For the text-containing cell, return its midpoint in (X, Y) coordinate format. 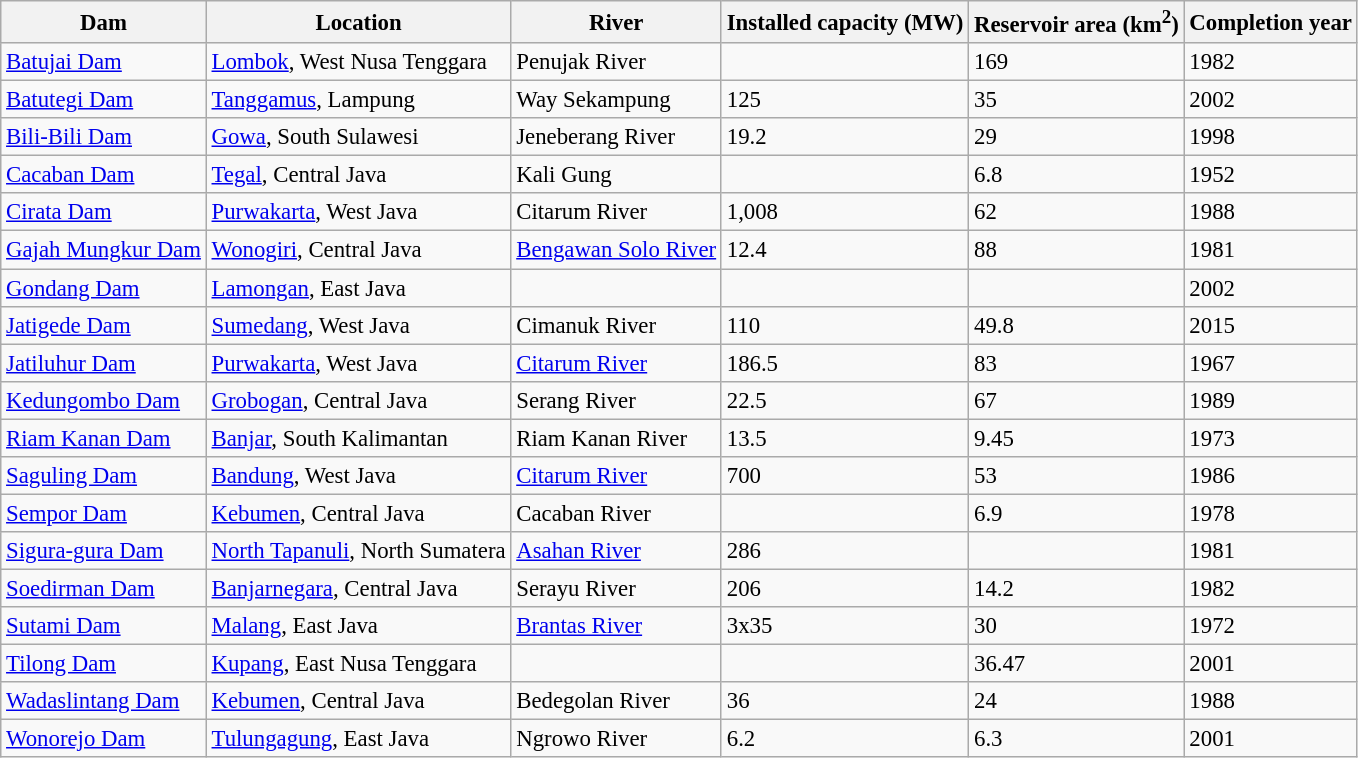
Kali Gung (616, 175)
Tilong Dam (104, 664)
Kupang, East Nusa Tenggara (358, 664)
1967 (1270, 363)
Wonogiri, Central Java (358, 250)
Jatiluhur Dam (104, 363)
Saguling Dam (104, 476)
Gondang Dam (104, 288)
Gajah Mungkur Dam (104, 250)
Cacaban River (616, 513)
Penujak River (616, 62)
Location (358, 22)
Lombok, West Nusa Tenggara (358, 62)
36.47 (1076, 664)
13.5 (844, 438)
Reservoir area (km2) (1076, 22)
186.5 (844, 363)
1978 (1270, 513)
Bandung, West Java (358, 476)
Grobogan, Central Java (358, 400)
169 (1076, 62)
Kedungombo Dam (104, 400)
Batujai Dam (104, 62)
Bili-Bili Dam (104, 137)
700 (844, 476)
Gowa, South Sulawesi (358, 137)
Wadaslintang Dam (104, 701)
Riam Kanan Dam (104, 438)
1998 (1270, 137)
30 (1076, 626)
19.2 (844, 137)
125 (844, 100)
Jatigede Dam (104, 325)
Bengawan Solo River (616, 250)
Tanggamus, Lampung (358, 100)
Completion year (1270, 22)
9.45 (1076, 438)
North Tapanuli, North Sumatera (358, 551)
1952 (1270, 175)
67 (1076, 400)
1989 (1270, 400)
Cacaban Dam (104, 175)
12.4 (844, 250)
53 (1076, 476)
1,008 (844, 213)
Batutegi Dam (104, 100)
83 (1076, 363)
Tegal, Central Java (358, 175)
Lamongan, East Java (358, 288)
1972 (1270, 626)
49.8 (1076, 325)
1986 (1270, 476)
62 (1076, 213)
Brantas River (616, 626)
Cirata Dam (104, 213)
Riam Kanan River (616, 438)
35 (1076, 100)
Banjarnegara, Central Java (358, 588)
24 (1076, 701)
29 (1076, 137)
Jeneberang River (616, 137)
Installed capacity (MW) (844, 22)
Serang River (616, 400)
6.9 (1076, 513)
Wonorejo Dam (104, 739)
286 (844, 551)
6.3 (1076, 739)
Way Sekampung (616, 100)
Sutami Dam (104, 626)
88 (1076, 250)
110 (844, 325)
6.8 (1076, 175)
Sempor Dam (104, 513)
Tulungagung, East Java (358, 739)
Asahan River (616, 551)
Sigura-gura Dam (104, 551)
Dam (104, 22)
14.2 (1076, 588)
36 (844, 701)
2015 (1270, 325)
Serayu River (616, 588)
Malang, East Java (358, 626)
Banjar, South Kalimantan (358, 438)
Sumedang, West Java (358, 325)
Ngrowo River (616, 739)
1973 (1270, 438)
3x35 (844, 626)
6.2 (844, 739)
River (616, 22)
22.5 (844, 400)
Cimanuk River (616, 325)
Bedegolan River (616, 701)
Soedirman Dam (104, 588)
206 (844, 588)
